From the cell containing the given text, extract its center point as [X, Y] coordinate. 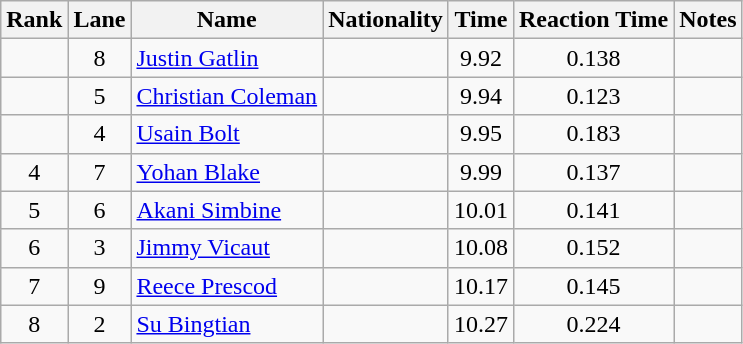
0.183 [593, 134]
Reece Prescod [227, 286]
Justin Gatlin [227, 58]
10.01 [480, 210]
0.145 [593, 286]
Yohan Blake [227, 172]
9.95 [480, 134]
Christian Coleman [227, 96]
Reaction Time [593, 20]
0.137 [593, 172]
2 [100, 324]
9.92 [480, 58]
Akani Simbine [227, 210]
Name [227, 20]
Nationality [386, 20]
0.152 [593, 248]
0.141 [593, 210]
9.99 [480, 172]
Rank [34, 20]
10.17 [480, 286]
Lane [100, 20]
Usain Bolt [227, 134]
Notes [708, 20]
0.123 [593, 96]
9 [100, 286]
10.27 [480, 324]
0.138 [593, 58]
Su Bingtian [227, 324]
Jimmy Vicaut [227, 248]
9.94 [480, 96]
0.224 [593, 324]
10.08 [480, 248]
Time [480, 20]
3 [100, 248]
